Capture the cell that displays the provided text and extract its [X, Y] central coordinate. 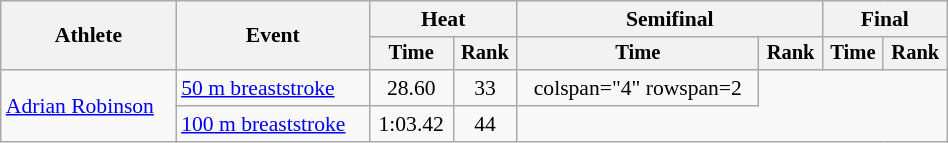
Event [272, 36]
1:03.42 [411, 124]
33 [485, 88]
Heat [442, 19]
Final [884, 19]
44 [485, 124]
100 m breaststroke [272, 124]
colspan="4" rowspan=2 [638, 88]
Adrian Robinson [88, 106]
Athlete [88, 36]
28.60 [411, 88]
50 m breaststroke [272, 88]
Semifinal [670, 19]
